Capture the cell that displays the provided text and extract its [x, y] central coordinate. 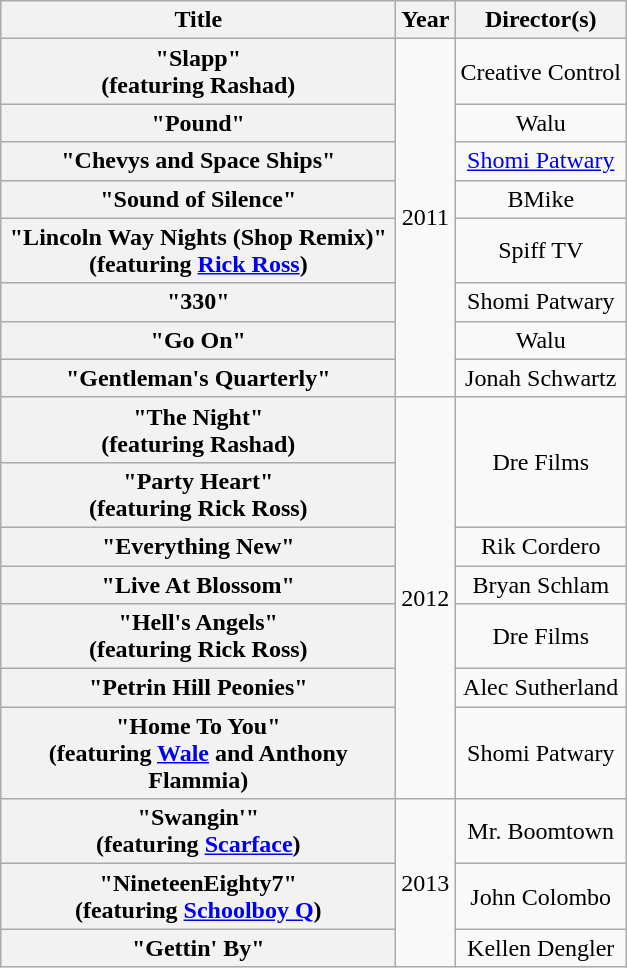
Rik Cordero [541, 546]
"Everything New" [198, 546]
"NineteenEighty7"(featuring Schoolboy Q) [198, 896]
"Go On" [198, 340]
"Petrin Hill Peonies" [198, 688]
"Gentleman's Quarterly" [198, 378]
Title [198, 20]
"Hell's Angels"(featuring Rick Ross) [198, 636]
Alec Sutherland [541, 688]
"Pound" [198, 123]
John Colombo [541, 896]
"Lincoln Way Nights (Shop Remix)"(featuring Rick Ross) [198, 250]
2012 [426, 598]
"Live At Blossom" [198, 585]
2013 [426, 883]
Kellen Dengler [541, 948]
Spiff TV [541, 250]
Year [426, 20]
"Sound of Silence" [198, 199]
Director(s) [541, 20]
"Gettin' By" [198, 948]
Mr. Boomtown [541, 832]
Bryan Schlam [541, 585]
"Chevys and Space Ships" [198, 161]
"Swangin'"(featuring Scarface) [198, 832]
2011 [426, 218]
"Party Heart"(featuring Rick Ross) [198, 494]
"Slapp"(featuring Rashad) [198, 72]
"The Night"(featuring Rashad) [198, 430]
"330" [198, 302]
BMike [541, 199]
"Home To You"(featuring Wale and Anthony Flammia) [198, 753]
Creative Control [541, 72]
Jonah Schwartz [541, 378]
